Find where the given text appears and provide that cell's center as [X, Y] coordinate. 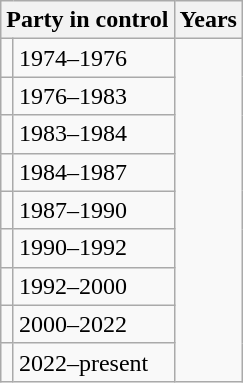
2022–present [94, 362]
Years [208, 20]
1976–1983 [94, 96]
1990–1992 [94, 248]
1983–1984 [94, 134]
1992–2000 [94, 286]
1974–1976 [94, 58]
1987–1990 [94, 210]
2000–2022 [94, 324]
1984–1987 [94, 172]
Party in control [88, 20]
